From the cell containing the given text, extract its center point as (X, Y) coordinate. 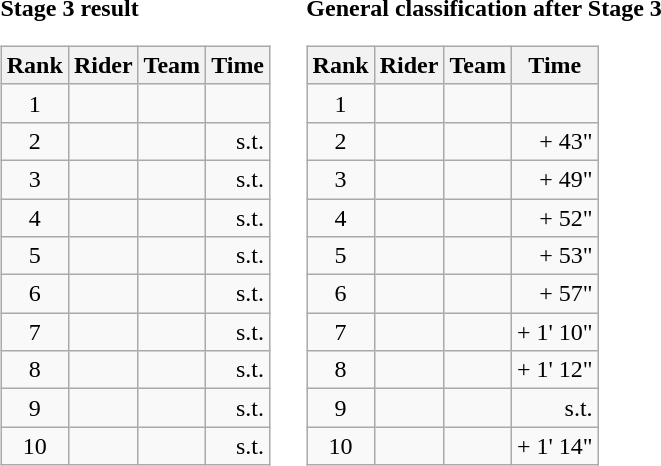
+ 52" (554, 217)
+ 1' 12" (554, 370)
+ 1' 14" (554, 446)
+ 49" (554, 179)
+ 57" (554, 294)
+ 53" (554, 256)
+ 1' 10" (554, 332)
+ 43" (554, 141)
